Return the (X, Y) coordinate for the center point of the cell that contains the specified text.  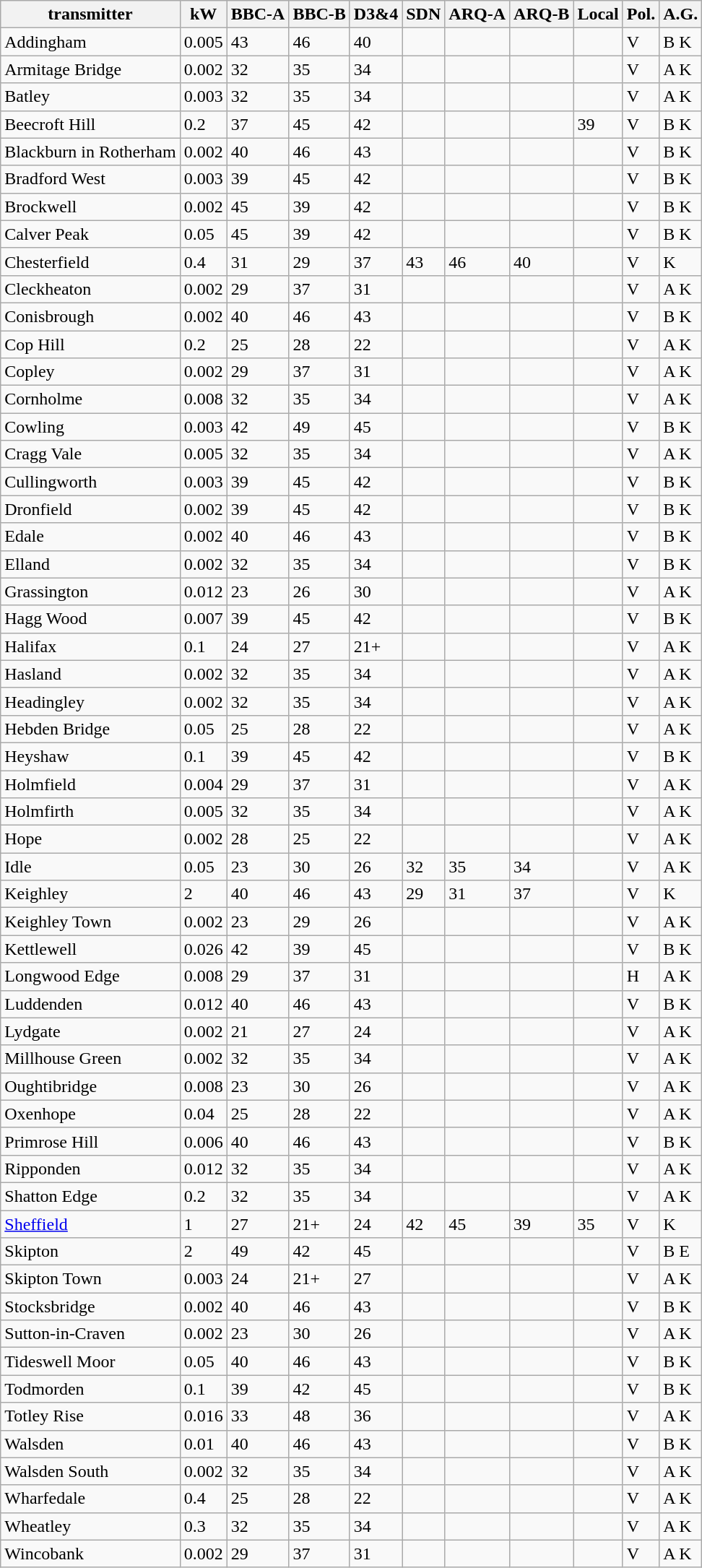
Cleckheaton (90, 289)
Elland (90, 564)
21 (258, 1031)
0.007 (204, 619)
Walsden (90, 1444)
ARQ-A (477, 14)
Calver Peak (90, 234)
Halifax (90, 646)
Headingley (90, 701)
kW (204, 14)
Keighley Town (90, 922)
Luddenden (90, 1004)
transmitter (90, 14)
Addingham (90, 42)
Cragg Vale (90, 454)
Pol. (641, 14)
ARQ-B (542, 14)
Keighley (90, 894)
Holmfirth (90, 812)
Wharfedale (90, 1499)
Cop Hill (90, 345)
0.026 (204, 949)
Shatton Edge (90, 1196)
Holmfield (90, 784)
Chesterfield (90, 261)
Kettlewell (90, 949)
Conisbrough (90, 316)
Primrose Hill (90, 1141)
Oxenhope (90, 1114)
BBC-B (319, 14)
Hope (90, 839)
Skipton Town (90, 1279)
Idle (90, 867)
Cornholme (90, 399)
Bradford West (90, 179)
Brockwell (90, 207)
H (641, 976)
Wincobank (90, 1554)
Local (598, 14)
1 (204, 1224)
Hasland (90, 674)
Totley Rise (90, 1416)
Sheffield (90, 1224)
Edale (90, 537)
A.G. (680, 14)
B E (680, 1252)
0.04 (204, 1114)
Ripponden (90, 1169)
0.01 (204, 1444)
Tideswell Moor (90, 1361)
Walsden South (90, 1471)
Skipton (90, 1252)
Armitage Bridge (90, 69)
Sutton-in-Craven (90, 1334)
0.016 (204, 1416)
Blackburn in Rotherham (90, 152)
Stocksbridge (90, 1307)
Cowling (90, 427)
Heyshaw (90, 756)
Grassington (90, 592)
Wheatley (90, 1526)
Lydgate (90, 1031)
Longwood Edge (90, 976)
D3&4 (376, 14)
36 (376, 1416)
Dronfield (90, 509)
48 (319, 1416)
Beecroft Hill (90, 124)
Oughtibridge (90, 1086)
0.004 (204, 784)
Hagg Wood (90, 619)
Copley (90, 372)
Hebden Bridge (90, 729)
Todmorden (90, 1389)
BBC-A (258, 14)
Batley (90, 97)
0.006 (204, 1141)
33 (258, 1416)
Cullingworth (90, 482)
Millhouse Green (90, 1059)
SDN (423, 14)
0.3 (204, 1526)
